For the text-containing cell, return its midpoint in (x, y) coordinate format. 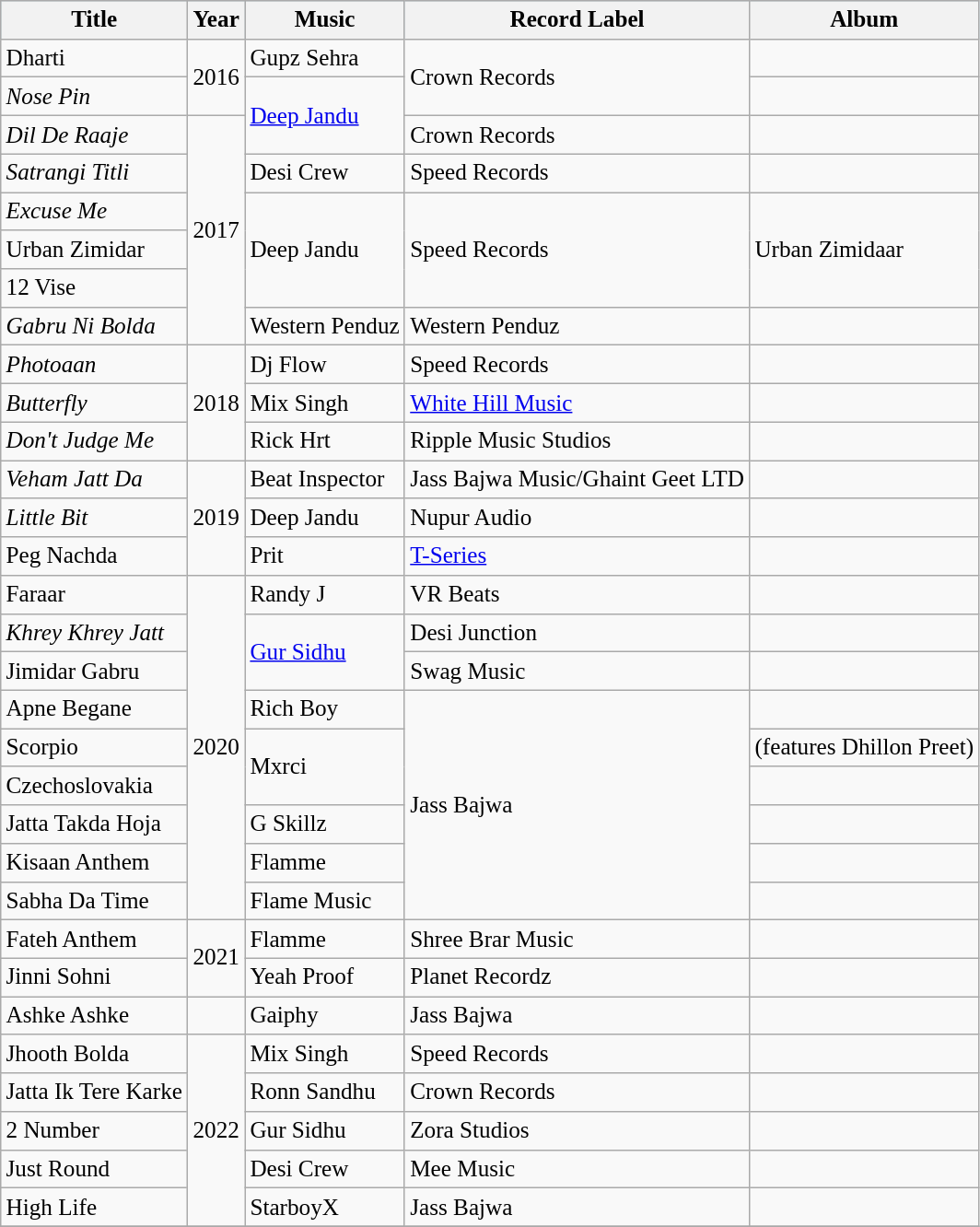
VR Beats (577, 594)
Jhooth Bolda (94, 1054)
G Skillz (325, 824)
Desi Junction (577, 633)
Album (864, 20)
Prit (325, 556)
Ripple Music Studios (577, 441)
(features Dhillon Preet) (864, 748)
Planet Recordz (577, 977)
Gupz Sehra (325, 58)
2 Number (94, 1130)
Beat Inspector (325, 479)
Jass Bajwa Music/Ghaint Geet LTD (577, 479)
Gaiphy (325, 1016)
2018 (216, 403)
Randy J (325, 594)
StarboyX (325, 1207)
2017 (216, 230)
Nupur Audio (577, 518)
Satrangi Titli (94, 173)
T-Series (577, 556)
Apne Begane (94, 709)
Ashke Ashke (94, 1016)
White Hill Music (577, 403)
Excuse Me (94, 211)
Record Label (577, 20)
High Life (94, 1207)
Rick Hrt (325, 441)
Swag Music (577, 671)
2016 (216, 77)
2019 (216, 518)
Sabha Da Time (94, 901)
Butterfly (94, 403)
Kisaan Anthem (94, 862)
Peg Nachda (94, 556)
Don't Judge Me (94, 441)
Zora Studios (577, 1130)
Veham Jatt Da (94, 479)
Dil De Raaje (94, 134)
2020 (216, 747)
Year (216, 20)
Title (94, 20)
Urban Zimidaar (864, 249)
Jinni Sohni (94, 977)
2022 (216, 1130)
Mee Music (577, 1169)
Jatta Takda Hoja (94, 824)
Flame Music (325, 901)
Mxrci (325, 766)
Dj Flow (325, 365)
Gabru Ni Bolda (94, 326)
Fateh Anthem (94, 939)
Photoaan (94, 365)
Little Bit (94, 518)
Shree Brar Music (577, 939)
Scorpio (94, 748)
Urban Zimidar (94, 250)
Rich Boy (325, 709)
Dharti (94, 58)
Music (325, 20)
2021 (216, 958)
Faraar (94, 594)
Jimidar Gabru (94, 671)
Jatta Ik Tere Karke (94, 1093)
Nose Pin (94, 97)
Czechoslovakia (94, 786)
Ronn Sandhu (325, 1093)
Just Round (94, 1169)
Yeah Proof (325, 977)
12 Vise (94, 288)
Khrey Khrey Jatt (94, 633)
